Provide the (x, y) coordinate of the cell's center where the given text is located.  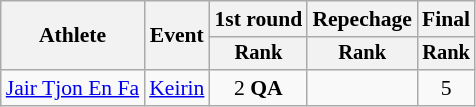
Jair Tjon En Fa (72, 88)
2 QA (258, 88)
Repechage (362, 19)
5 (446, 88)
1st round (258, 19)
Keirin (176, 88)
Athlete (72, 36)
Final (446, 19)
Event (176, 36)
